Provide the (X, Y) coordinate of the cell's center where the given text is located.  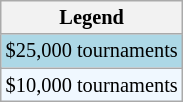
$10,000 tournaments (92, 85)
Legend (92, 17)
$25,000 tournaments (92, 51)
